Return [X, Y] of the center of cell containing provided text 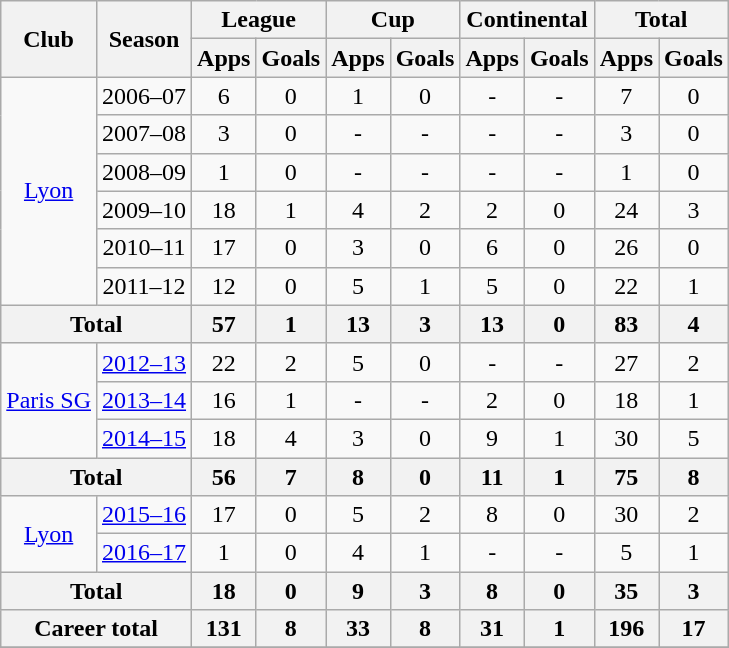
196 [626, 629]
2015–16 [144, 515]
Career total [96, 629]
2014–15 [144, 438]
Continental [527, 20]
Season [144, 39]
2009–10 [144, 210]
2011–12 [144, 286]
56 [224, 477]
Cup [393, 20]
2013–14 [144, 400]
57 [224, 324]
24 [626, 210]
League [259, 20]
33 [358, 629]
12 [224, 286]
26 [626, 248]
2012–13 [144, 362]
11 [492, 477]
2007–08 [144, 134]
35 [626, 591]
16 [224, 400]
2006–07 [144, 96]
2016–17 [144, 553]
83 [626, 324]
2008–09 [144, 172]
Paris SG [49, 400]
131 [224, 629]
2010–11 [144, 248]
27 [626, 362]
31 [492, 629]
Club [49, 39]
75 [626, 477]
